Identify which cell holds the provided text, then report its (X, Y) central coordinate. 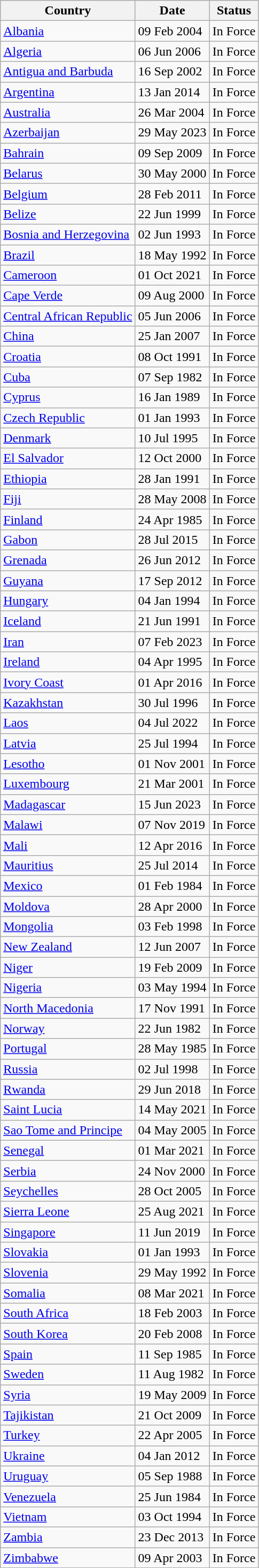
07 Feb 2023 (172, 642)
19 May 2009 (172, 1395)
Lesotho (68, 764)
Senegal (68, 1150)
Belize (68, 214)
09 Feb 2004 (172, 31)
16 Jan 1989 (172, 397)
Ireland (68, 662)
Nigeria (68, 988)
22 Jun 1999 (172, 214)
28 Apr 2000 (172, 906)
Grenada (68, 560)
01 Nov 2001 (172, 764)
29 May 2023 (172, 133)
Vietnam (68, 1517)
28 Feb 2011 (172, 194)
07 Nov 2019 (172, 825)
28 Jan 1991 (172, 479)
Hungary (68, 601)
28 Oct 2005 (172, 1191)
18 May 1992 (172, 255)
Mongolia (68, 927)
Kazakhstan (68, 703)
13 Jan 2014 (172, 92)
16 Sep 2002 (172, 72)
03 Feb 1998 (172, 927)
17 Nov 1991 (172, 1008)
Latvia (68, 743)
26 Jun 2012 (172, 560)
Moldova (68, 906)
South Africa (68, 1313)
26 Mar 2004 (172, 112)
20 Feb 2008 (172, 1334)
21 Jun 1991 (172, 621)
11 Aug 1982 (172, 1374)
05 Jun 2006 (172, 316)
Slovakia (68, 1252)
Mali (68, 845)
Guyana (68, 580)
17 Sep 2012 (172, 580)
China (68, 336)
Sierra Leone (68, 1211)
30 Jul 1996 (172, 703)
Albania (68, 31)
Sweden (68, 1374)
Uruguay (68, 1476)
Croatia (68, 357)
25 Jan 2007 (172, 336)
Azerbaijan (68, 133)
Bahrain (68, 153)
11 Sep 1985 (172, 1354)
Saint Lucia (68, 1110)
21 Oct 2009 (172, 1415)
07 Sep 1982 (172, 377)
Iceland (68, 621)
Ukraine (68, 1456)
01 Oct 2021 (172, 275)
Cape Verde (68, 296)
South Korea (68, 1334)
Gabon (68, 540)
Seychelles (68, 1191)
12 Jun 2007 (172, 947)
Mauritius (68, 865)
02 Jun 1993 (172, 234)
04 May 2005 (172, 1130)
04 Jan 1994 (172, 601)
Antigua and Barbuda (68, 72)
Date (172, 11)
06 Jun 2006 (172, 51)
03 Oct 1994 (172, 1517)
02 Jul 1998 (172, 1069)
09 Aug 2000 (172, 296)
Slovenia (68, 1273)
04 Apr 1995 (172, 662)
Status (234, 11)
12 Apr 2016 (172, 845)
Belgium (68, 194)
29 Jun 2018 (172, 1089)
Venezuela (68, 1496)
09 Sep 2009 (172, 153)
25 Jul 1994 (172, 743)
24 Nov 2000 (172, 1171)
25 Jun 1984 (172, 1496)
Ethiopia (68, 479)
25 Aug 2021 (172, 1211)
03 May 1994 (172, 988)
Singapore (68, 1232)
24 Apr 1985 (172, 519)
22 Apr 2005 (172, 1435)
Serbia (68, 1171)
New Zealand (68, 947)
Sao Tome and Principe (68, 1130)
Rwanda (68, 1089)
29 May 1992 (172, 1273)
Niger (68, 967)
Syria (68, 1395)
05 Sep 1988 (172, 1476)
01 Feb 1984 (172, 886)
12 Oct 2000 (172, 458)
25 Jul 2014 (172, 865)
01 Apr 2016 (172, 682)
Zambia (68, 1537)
04 Jul 2022 (172, 723)
30 May 2000 (172, 173)
Cyprus (68, 397)
Mexico (68, 886)
Spain (68, 1354)
28 May 2008 (172, 499)
22 Jun 1982 (172, 1028)
08 Mar 2021 (172, 1293)
Argentina (68, 92)
28 May 1985 (172, 1049)
Finland (68, 519)
28 Jul 2015 (172, 540)
El Salvador (68, 458)
Madagascar (68, 804)
Luxembourg (68, 784)
Laos (68, 723)
Russia (68, 1069)
Australia (68, 112)
Brazil (68, 255)
Portugal (68, 1049)
15 Jun 2023 (172, 804)
Norway (68, 1028)
10 Jul 1995 (172, 438)
Zimbabwe (68, 1558)
Iran (68, 642)
Cuba (68, 377)
Bosnia and Herzegovina (68, 234)
09 Apr 2003 (172, 1558)
North Macedonia (68, 1008)
11 Jun 2019 (172, 1232)
21 Mar 2001 (172, 784)
14 May 2021 (172, 1110)
Algeria (68, 51)
18 Feb 2003 (172, 1313)
01 Mar 2021 (172, 1150)
Denmark (68, 438)
Somalia (68, 1293)
Cameroon (68, 275)
Ivory Coast (68, 682)
Fiji (68, 499)
Belarus (68, 173)
19 Feb 2009 (172, 967)
Central African Republic (68, 316)
Malawi (68, 825)
23 Dec 2013 (172, 1537)
Country (68, 11)
Tajikistan (68, 1415)
Turkey (68, 1435)
08 Oct 1991 (172, 357)
Czech Republic (68, 418)
04 Jan 2012 (172, 1456)
